Provide the (X, Y) coordinate of the cell's center where the given text is located.  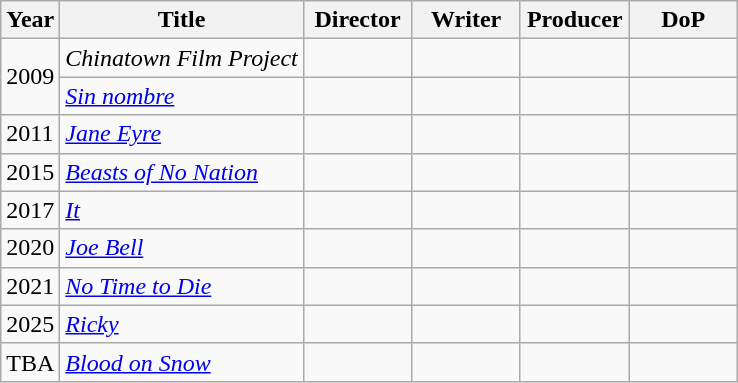
Blood on Snow (182, 362)
2015 (30, 172)
TBA (30, 362)
Chinatown Film Project (182, 58)
Producer (574, 20)
2009 (30, 77)
DoP (684, 20)
Year (30, 20)
Ricky (182, 324)
No Time to Die (182, 286)
Director (358, 20)
Writer (466, 20)
Jane Eyre (182, 134)
Joe Bell (182, 248)
2017 (30, 210)
It (182, 210)
Sin nombre (182, 96)
2020 (30, 248)
2021 (30, 286)
2025 (30, 324)
Beasts of No Nation (182, 172)
2011 (30, 134)
Title (182, 20)
